Scan for the cell matching the given text and deliver its (X, Y) coordinate at center. 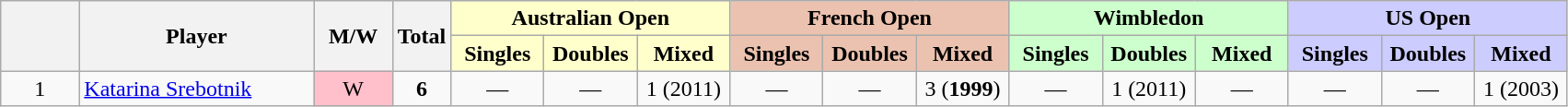
French Open (869, 18)
Player (197, 36)
M/W (354, 36)
3 (1999) (963, 89)
1 (2003) (1521, 89)
W (354, 89)
1 (41, 89)
Australian Open (591, 18)
US Open (1427, 18)
Total (422, 36)
Katarina Srebotnik (197, 89)
6 (422, 89)
Wimbledon (1149, 18)
